Return the (x, y) coordinate for the center point of the cell that contains the specified text.  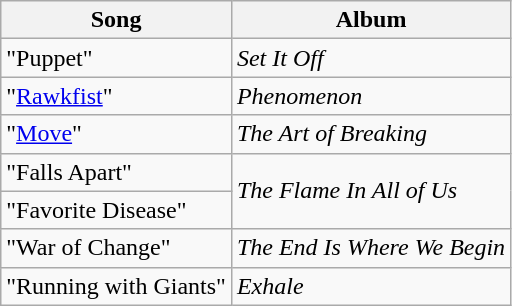
Album (370, 20)
"Move" (116, 134)
Set It Off (370, 58)
"War of Change" (116, 248)
"Falls Apart" (116, 172)
The End Is Where We Begin (370, 248)
"Rawkfist" (116, 96)
The Flame In All of Us (370, 191)
Phenomenon (370, 96)
"Puppet" (116, 58)
"Running with Giants" (116, 286)
"Favorite Disease" (116, 210)
Exhale (370, 286)
The Art of Breaking (370, 134)
Song (116, 20)
